Return [X, Y] of the center of cell containing provided text 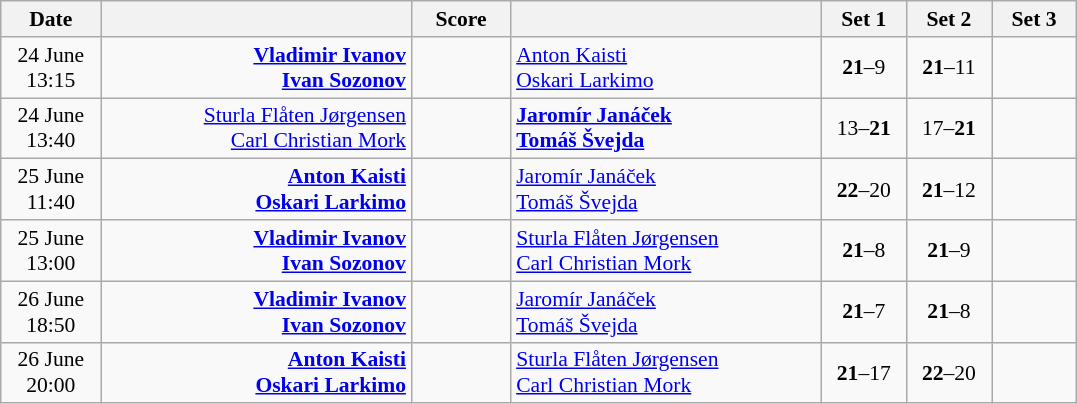
Set 1 [864, 19]
21–11 [948, 68]
Set 2 [948, 19]
26 June20:00 [51, 372]
21–17 [864, 372]
Score [461, 19]
21–12 [948, 190]
17–21 [948, 128]
24 June13:40 [51, 128]
26 June18:50 [51, 312]
21–7 [864, 312]
Date [51, 19]
24 June13:15 [51, 68]
Set 3 [1034, 19]
13–21 [864, 128]
25 June11:40 [51, 190]
25 June13:00 [51, 250]
